Capture the cell that displays the provided text and extract its [X, Y] central coordinate. 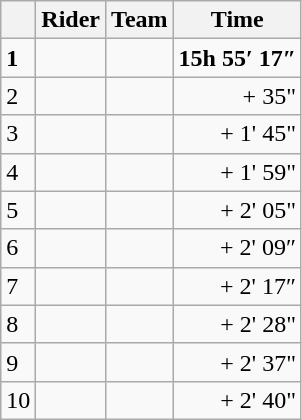
Time [237, 20]
+ 2' 05" [237, 210]
+ 2' 37" [237, 362]
8 [18, 324]
+ 1' 45" [237, 134]
1 [18, 58]
6 [18, 248]
+ 1' 59" [237, 172]
+ 2' 28" [237, 324]
+ 2' 40" [237, 400]
+ 35" [237, 96]
3 [18, 134]
Rider [71, 20]
10 [18, 400]
2 [18, 96]
5 [18, 210]
+ 2' 09″ [237, 248]
15h 55′ 17″ [237, 58]
Team [140, 20]
7 [18, 286]
9 [18, 362]
4 [18, 172]
+ 2' 17″ [237, 286]
